Capture the cell that displays the provided text and extract its (x, y) central coordinate. 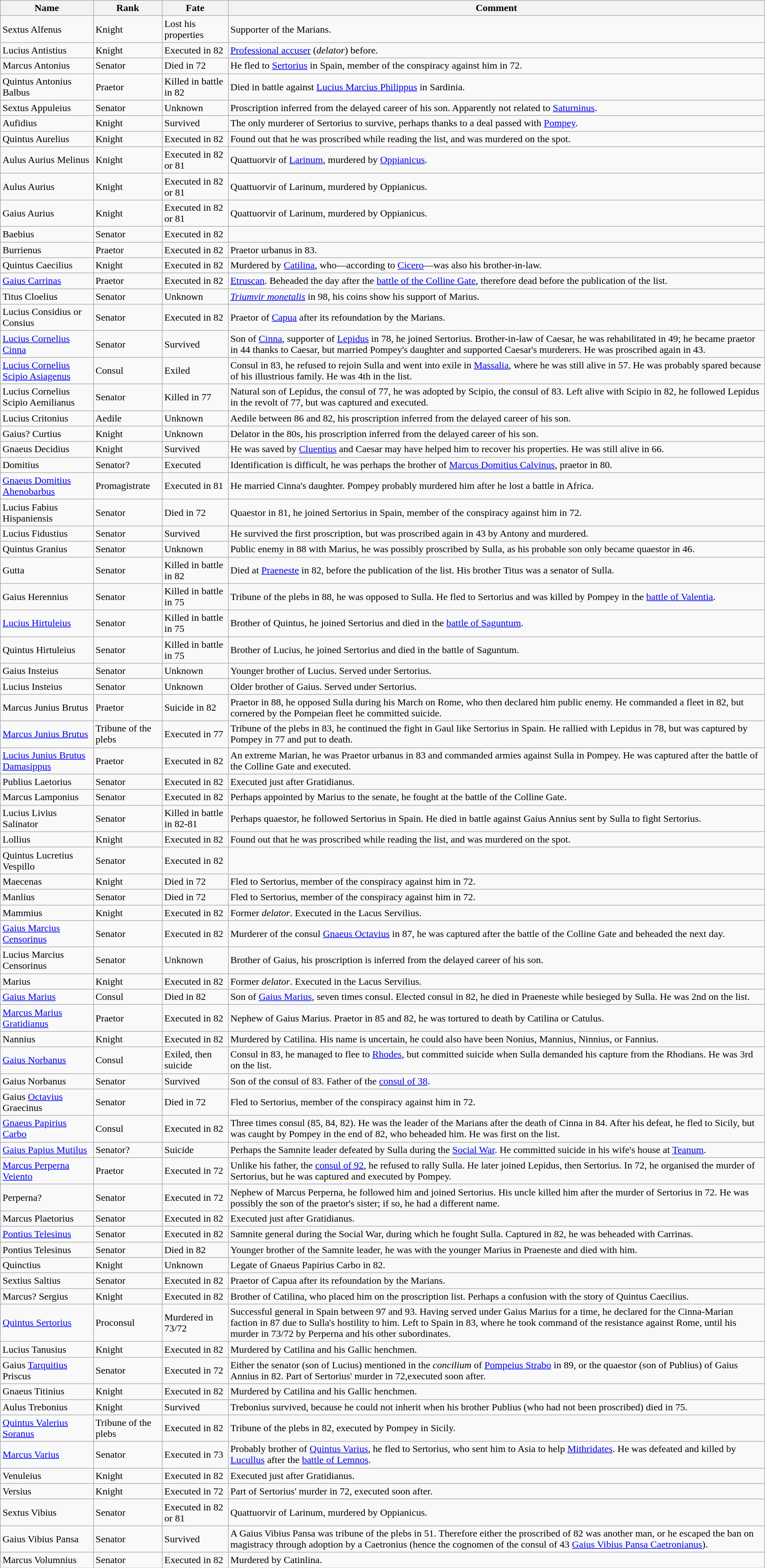
Quintus Granius (47, 549)
Aulus Aurius (47, 186)
Murdered by Catilina, who—according to Cicero—was also his brother-in-law. (496, 265)
Quintus Sertorius (47, 1323)
Gaius Tarquitius Priscus (47, 1371)
Younger brother of the Samnite leader, he was with the younger Marius in Praeneste and died with him. (496, 1249)
Murdered by Catinlina. (496, 1560)
Quinctius (47, 1265)
Executed in 77 (195, 734)
Tribune of the plebs in 82, executed by Pompey in Sicily. (496, 1428)
Sextius Saltius (47, 1281)
Suicide in 82 (195, 707)
Lucius Considius or Consius (47, 318)
Identification is difficult, he was perhaps the brother of Marcus Domitius Calvinus, praetor in 80. (496, 465)
Murderer of the consul Gnaeus Octavius in 87, he was captured after the battle of the Colline Gate and beheaded the next day. (496, 934)
Aedile (127, 418)
Son of Gaius Marius, seven times consul. Elected consul in 82, he died in Praeneste while besieged by Sulla. He was 2nd on the list. (496, 997)
Marcus Varius (47, 1455)
Gnaeus Decidius (47, 449)
Aedile between 86 and 82, his proscription inferred from the delayed career of his son. (496, 418)
He fled to Sertorius in Spain, member of the conspiracy against him in 72. (496, 66)
Executed (195, 465)
Son of the consul of 83. Father of the consul of 38. (496, 1081)
Gaius? Curtius (47, 434)
Gaius Herennius (47, 597)
Professional accuser (delator) before. (496, 50)
Burrienus (47, 250)
Maecenas (47, 881)
Murdered in 73/72 (195, 1323)
He was saved by Cluentius and Caesar may have helped him to recover his properties. He was still alive in 66. (496, 449)
The only murderer of Sertorius to survive, perhaps thanks to a deal passed with Pompey. (496, 123)
Publius Laetorius (47, 782)
Nephew of Gaius Marius. Praetor in 85 and 82, he was tortured to death by Catilina or Catulus. (496, 1018)
Marcus Plaetorius (47, 1218)
Public enemy in 88 with Marius, he was possibly proscribed by Sulla, as his probable son only became quaestor in 46. (496, 549)
Gaius Octavius Graecinus (47, 1102)
Gaius Carrinas (47, 281)
Triumvir monetalis in 98, his coins show his support of Marius. (496, 297)
Fate (195, 8)
Legate of Gnaeus Papirius Carbo in 82. (496, 1265)
Perhaps appointed by Marius to the senate, he fought at the battle of the Colline Gate. (496, 797)
Marcus Lamponius (47, 797)
Lucius Livius Salinator (47, 819)
Lucius Tanusius (47, 1349)
Sextus Appuleius (47, 108)
Gnaeus Papirius Carbo (47, 1129)
Gaius Aurius (47, 213)
Executed in 81 (195, 486)
Died at Praeneste in 82, before the publication of the list. His brother Titus was a senator of Sulla. (496, 570)
Lucius Insteius (47, 687)
Quintus Lucretius Vespillo (47, 860)
Nannius (47, 1039)
Died in battle against Lucius Marcius Philippus in Sardinia. (496, 87)
Older brother of Gaius. Served under Sertorius. (496, 687)
Rank (127, 8)
Supporter of the Marians. (496, 29)
He survived the first proscription, but was proscribed again in 43 by Antony and murdered. (496, 533)
Lollius (47, 839)
Marcus Antonius (47, 66)
Gaius Papius Mutilus (47, 1150)
Lost his properties (195, 29)
Lucius Critonius (47, 418)
Sextus Vibius (47, 1512)
Executed in 73 (195, 1455)
Promagistrate (127, 486)
Part of Sertorius' murder in 72, executed soon after. (496, 1491)
Versius (47, 1491)
Suicide (195, 1150)
Quaestor in 81, he joined Sertorius in Spain, member of the conspiracy against him in 72. (496, 512)
Brother of Catilina, who placed him on the proscription list. Perhaps a confusion with the story of Quintus Caecilius. (496, 1296)
Aulus Aurius Melinus (47, 160)
Sextus Alfenus (47, 29)
Marcus Volumnius (47, 1560)
Exiled (195, 371)
Exiled, then suicide (195, 1060)
Mammius (47, 913)
Venuleius (47, 1476)
Lucius Junius Brutus Damasippus (47, 761)
Marcus Perperna Veiento (47, 1171)
Perperna? (47, 1198)
Manlius (47, 897)
Trebonius survived, because he could not inherit when his brother Publius (who had not been proscribed) died in 75. (496, 1407)
Gutta (47, 570)
Lucius Fabius Hispaniensis (47, 512)
Killed in battle in 82-81 (195, 819)
Delator in the 80s, his proscription inferred from the delayed career of his son. (496, 434)
Aufidius (47, 123)
Gnaeus Titinius (47, 1392)
Marcus? Sergius (47, 1296)
Gaius Marius (47, 997)
Younger brother of Lucius. Served under Sertorius. (496, 671)
Baebius (47, 234)
Gaius Vibius Pansa (47, 1539)
Perhaps quaestor, he followed Sertorius in Spain. He died in battle against Gaius Annius sent by Sulla to fight Sertorius. (496, 819)
Titus Cloelius (47, 297)
Lucius Marcius Censorinus (47, 961)
Lucius Antistius (47, 50)
Quintus Valerius Soranus (47, 1428)
Tribune of the plebs in 88, he was opposed to Sulla. He fled to Sertorius and was killed by Pompey in the battle of Valentia. (496, 597)
Samnite general during the Social War, during which he fought Sulla. Captured in 82, he was beheaded with Carrinas. (496, 1234)
Quintus Antonius Balbus (47, 87)
Domitius (47, 465)
Etruscan. Beheaded the day after the battle of the Colline Gate, therefore dead before the publication of the list. (496, 281)
Proconsul (127, 1323)
Quintus Caecilius (47, 265)
Proscription inferred from the delayed career of his son. Apparently not related to Saturninus. (496, 108)
Gnaeus Domitius Ahenobarbus (47, 486)
Lucius Cornelius Scipio Asiagenus (47, 371)
Gaius Insteius (47, 671)
Lucius Fidustius (47, 533)
Marcus Marius Gratidianus (47, 1018)
Brother of Quintus, he joined Sertorius and died in the battle of Saguntum. (496, 623)
Brother of Lucius, he joined Sertorius and died in the battle of Saguntum. (496, 650)
Killed in 77 (195, 397)
Comment (496, 8)
Perhaps the Samnite leader defeated by Sulla during the Social War. He committed suicide in his wife's house at Teanum. (496, 1150)
Lucius Cornelius Scipio Aemilianus (47, 397)
Brother of Gaius, his proscription is inferred from the delayed career of his son. (496, 961)
Name (47, 8)
Quintus Aurelius (47, 139)
Praetor urbanus in 83. (496, 250)
Marius (47, 981)
Lucius Hirtuleius (47, 623)
Aulus Trebonius (47, 1407)
Lucius Cornelius Cinna (47, 344)
Consul in 83, he managed to flee to Rhodes, but committed suicide when Sulla demanded his capture from the Rhodians. He was 3rd on the list. (496, 1060)
Quintus Hirtuleius (47, 650)
He married Cinna's daughter. Pompey probably murdered him after he lost a battle in Africa. (496, 486)
Murdered by Catilina. His name is uncertain, he could also have been Nonius, Mannius, Ninnius, or Fannius. (496, 1039)
Gaius Marcius Censorinus (47, 934)
